From the cell containing the given text, extract its center point as [x, y] coordinate. 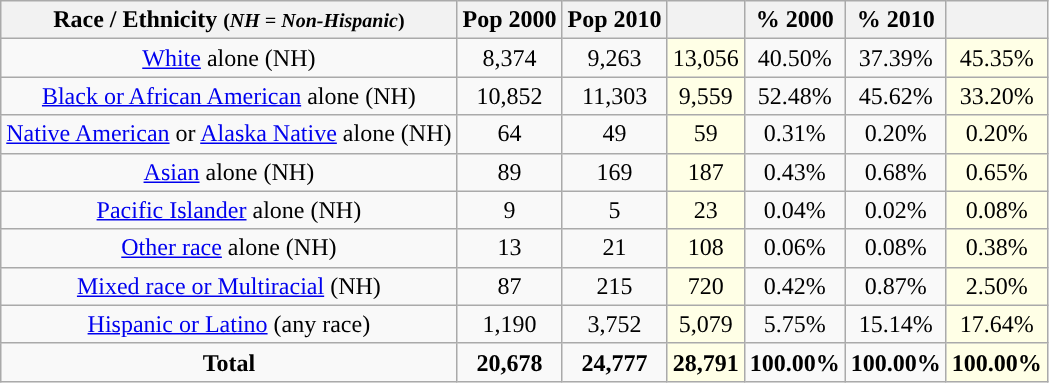
0.43% [794, 172]
187 [706, 172]
45.62% [896, 96]
0.65% [996, 172]
59 [706, 134]
20,678 [510, 362]
Native American or Alaska Native alone (NH) [229, 134]
Pop 2000 [510, 20]
Mixed race or Multiracial (NH) [229, 286]
108 [706, 248]
33.20% [996, 96]
Asian alone (NH) [229, 172]
0.04% [794, 210]
Pacific Islander alone (NH) [229, 210]
64 [510, 134]
9 [510, 210]
0.02% [896, 210]
0.68% [896, 172]
15.14% [896, 324]
Pop 2010 [614, 20]
Total [229, 362]
45.35% [996, 58]
5.75% [794, 324]
0.06% [794, 248]
37.39% [896, 58]
40.50% [794, 58]
89 [510, 172]
Race / Ethnicity (NH = Non-Hispanic) [229, 20]
8,374 [510, 58]
3,752 [614, 324]
0.42% [794, 286]
28,791 [706, 362]
169 [614, 172]
1,190 [510, 324]
215 [614, 286]
13 [510, 248]
24,777 [614, 362]
2.50% [996, 286]
5,079 [706, 324]
9,263 [614, 58]
0.87% [896, 286]
Hispanic or Latino (any race) [229, 324]
13,056 [706, 58]
52.48% [794, 96]
% 2010 [896, 20]
720 [706, 286]
9,559 [706, 96]
0.38% [996, 248]
11,303 [614, 96]
5 [614, 210]
Other race alone (NH) [229, 248]
% 2000 [794, 20]
49 [614, 134]
Black or African American alone (NH) [229, 96]
87 [510, 286]
21 [614, 248]
White alone (NH) [229, 58]
10,852 [510, 96]
17.64% [996, 324]
0.31% [794, 134]
23 [706, 210]
